Locate the cell with the specified text and output its (X, Y) center coordinate. 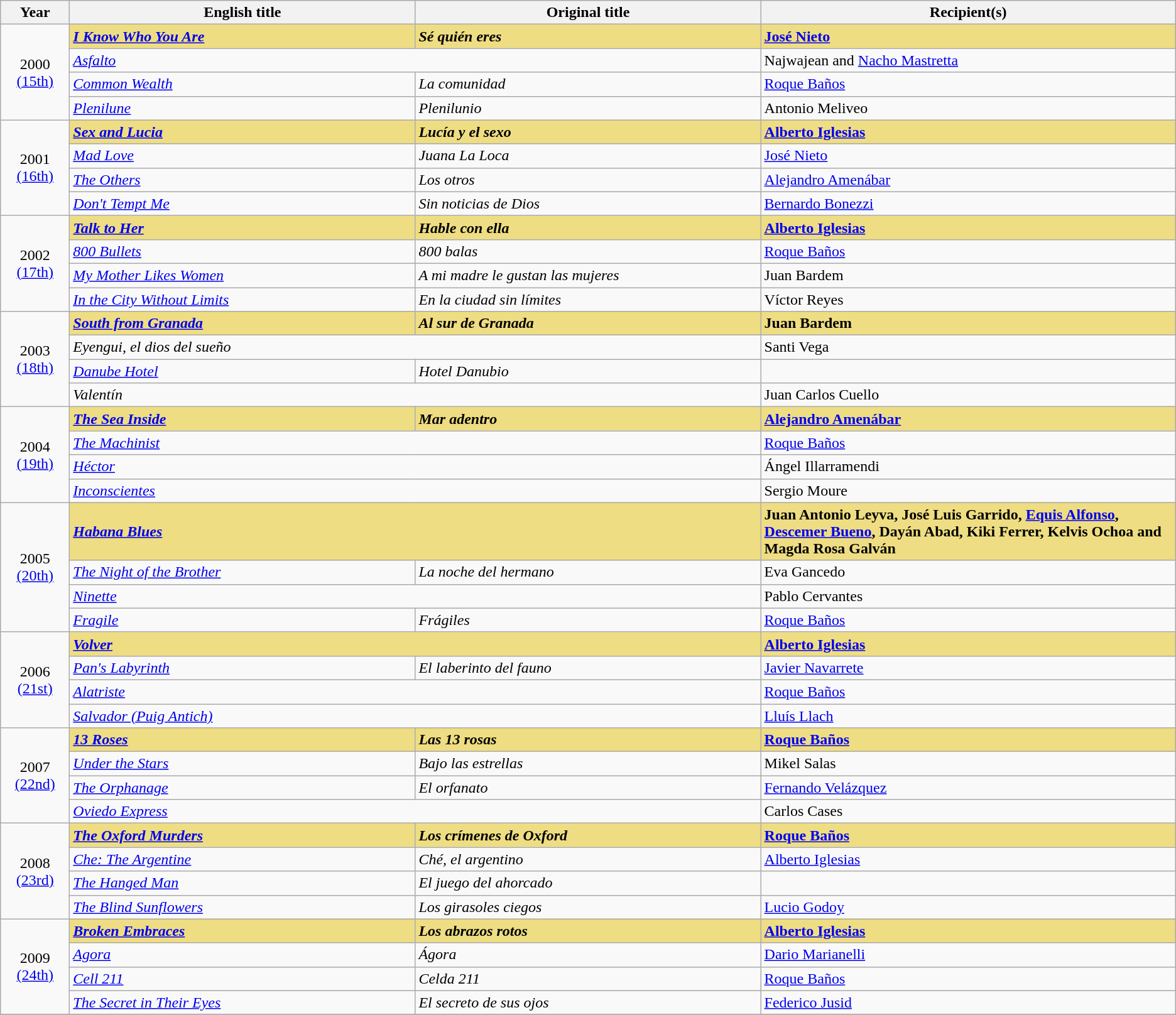
Fernando Velázquez (968, 788)
2007(22nd) (35, 776)
Santi Vega (968, 347)
Salvador (Puig Antich) (415, 715)
Juan Carlos Cuello (968, 395)
Mad Love (242, 156)
Oviedo Express (415, 811)
Sé quién eres (588, 36)
Najwajean and Nacho Mastretta (968, 60)
Agora (242, 955)
2001(16th) (35, 168)
The Night of the Brother (242, 572)
800 Bullets (242, 251)
Plenilunio (588, 108)
Ángel Illarramendi (968, 467)
Ágora (588, 955)
South from Granada (242, 323)
Bajo las estrellas (588, 764)
El juego del ahorcado (588, 883)
Eva Gancedo (968, 572)
Juan Antonio Leyva, José Luis Garrido, Equis Alfonso, Descemer Bueno, Dayán Abad, Kiki Ferrer, Kelvis Ochoa and Magda Rosa Galván (968, 531)
Los abrazos rotos (588, 931)
Los crímenes de Oxford (588, 835)
Hotel Danubio (588, 371)
The Others (242, 180)
The Sea Inside (242, 419)
Che: The Argentine (242, 859)
Don't Tempt Me (242, 204)
Original title (588, 13)
Bernardo Bonezzi (968, 204)
2008(23rd) (35, 871)
Los otros (588, 180)
Pan's Labyrinth (242, 668)
2000(15th) (35, 72)
Lucía y el sexo (588, 132)
2009(24th) (35, 967)
English title (242, 13)
800 balas (588, 251)
Carlos Cases (968, 811)
Broken Embraces (242, 931)
Year (35, 13)
The Oxford Murders (242, 835)
Danube Hotel (242, 371)
Hable con ella (588, 227)
Las 13 rosas (588, 740)
Valentín (415, 395)
Ninette (415, 596)
13 Roses (242, 740)
Talk to Her (242, 227)
Inconscientes (415, 491)
Lluís Llach (968, 715)
El orfanato (588, 788)
Fragile (242, 620)
The Blind Sunflowers (242, 907)
The Secret in Their Eyes (242, 1002)
Volver (415, 644)
2002(17th) (35, 263)
Javier Navarrete (968, 668)
2005(20th) (35, 567)
Dario Marianelli (968, 955)
The Hanged Man (242, 883)
Antonio Meliveo (968, 108)
My Mother Likes Women (242, 275)
2004(19th) (35, 455)
En la ciudad sin límites (588, 300)
The Orphanage (242, 788)
In the City Without Limits (242, 300)
Asfalto (415, 60)
2006(21st) (35, 680)
El secreto de sus ojos (588, 1002)
Héctor (415, 467)
Mikel Salas (968, 764)
La noche del hermano (588, 572)
Los girasoles ciegos (588, 907)
2003(18th) (35, 359)
Cell 211 (242, 979)
Common Wealth (242, 84)
Mar adentro (588, 419)
Federico Jusid (968, 1002)
Sex and Lucia (242, 132)
Frágiles (588, 620)
Al sur de Granada (588, 323)
A mi madre le gustan las mujeres (588, 275)
Pablo Cervantes (968, 596)
Sin noticias de Dios (588, 204)
The Machinist (415, 443)
Juana La Loca (588, 156)
Plenilune (242, 108)
Under the Stars (242, 764)
Sergio Moure (968, 491)
Lucio Godoy (968, 907)
Eyengui, el dios del sueño (415, 347)
Víctor Reyes (968, 300)
I Know Who You Are (242, 36)
Celda 211 (588, 979)
Habana Blues (415, 531)
Alatriste (415, 692)
El laberinto del fauno (588, 668)
Recipient(s) (968, 13)
La comunidad (588, 84)
Ché, el argentino (588, 859)
